Pinpoint the cell where the given text exists, returning its [x, y] midpoint coordinate. 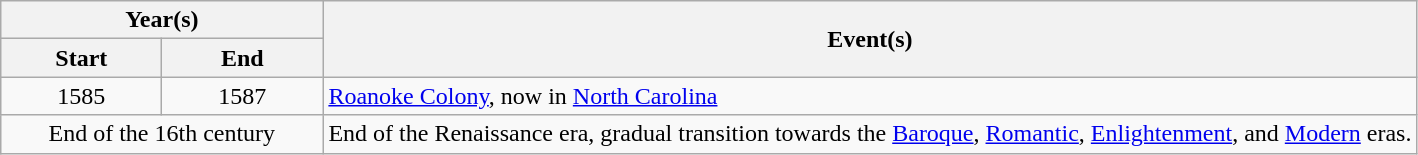
End of the 16th century [162, 134]
1587 [242, 96]
Event(s) [870, 39]
End of the Renaissance era, gradual transition towards the Baroque, Romantic, Enlightenment, and Modern eras. [870, 134]
Roanoke Colony, now in North Carolina [870, 96]
End [242, 58]
1585 [82, 96]
Year(s) [162, 20]
Start [82, 58]
